For the text-containing cell, return its midpoint in (x, y) coordinate format. 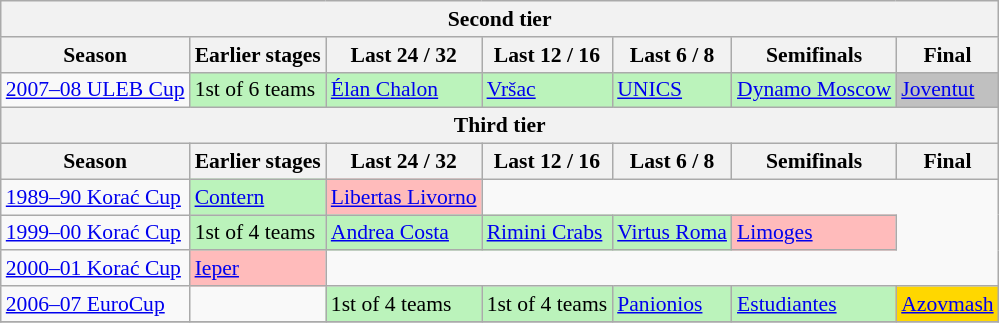
1989–90 Korać Cup (96, 197)
1st of 6 teams (258, 90)
Third tier (500, 126)
Andrea Costa (404, 233)
2006–07 EuroCup (96, 304)
Azovmash (947, 304)
Rimini Crabs (548, 233)
2000–01 Korać Cup (96, 269)
Virtus Roma (672, 233)
Libertas Livorno (404, 197)
Élan Chalon (404, 90)
Joventut (947, 90)
1999–00 Korać Cup (96, 233)
Panionios (672, 304)
Ieper (258, 269)
Estudiantes (814, 304)
Second tier (500, 19)
Contern (258, 197)
2007–08 ULEB Cup (96, 90)
Limoges (814, 233)
UNICS (672, 90)
Dynamo Moscow (814, 90)
Vršac (548, 90)
